Capture the cell that displays the provided text and extract its [x, y] central coordinate. 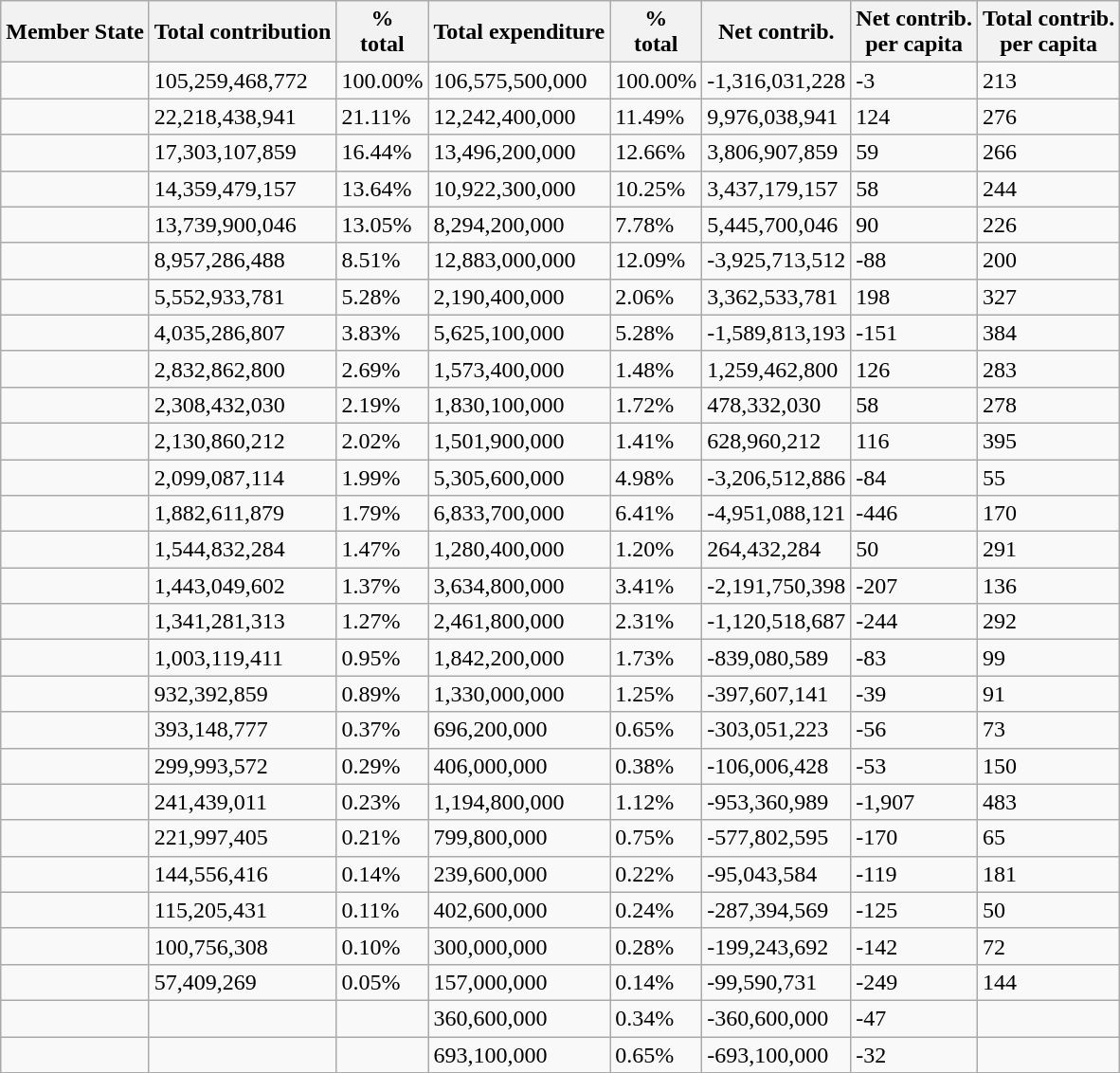
3,437,179,157 [777, 189]
483 [1049, 802]
1.12% [656, 802]
55 [1049, 477]
13,739,900,046 [243, 225]
3,806,907,859 [777, 153]
1.25% [656, 694]
393,148,777 [243, 730]
3.83% [383, 333]
150 [1049, 766]
2,130,860,212 [243, 441]
-99,590,731 [777, 982]
-2,191,750,398 [777, 586]
90 [914, 225]
-360,600,000 [777, 1018]
0.11% [383, 910]
266 [1049, 153]
73 [1049, 730]
-693,100,000 [777, 1055]
2,099,087,114 [243, 477]
8,294,200,000 [519, 225]
0.34% [656, 1018]
12,883,000,000 [519, 261]
1,443,049,602 [243, 586]
1,842,200,000 [519, 658]
Total contribution [243, 32]
Total expenditure [519, 32]
-53 [914, 766]
-397,607,141 [777, 694]
-170 [914, 838]
12,242,400,000 [519, 117]
1.47% [383, 550]
Member State [76, 32]
13,496,200,000 [519, 153]
264,432,284 [777, 550]
213 [1049, 81]
106,575,500,000 [519, 81]
-88 [914, 261]
6,833,700,000 [519, 514]
221,997,405 [243, 838]
-4,951,088,121 [777, 514]
1,341,281,313 [243, 622]
1.72% [656, 405]
100,756,308 [243, 946]
13.64% [383, 189]
628,960,212 [777, 441]
0.89% [383, 694]
8.51% [383, 261]
-119 [914, 874]
136 [1049, 586]
1.20% [656, 550]
1,259,462,800 [777, 369]
799,800,000 [519, 838]
-83 [914, 658]
0.28% [656, 946]
115,205,431 [243, 910]
0.37% [383, 730]
226 [1049, 225]
5,445,700,046 [777, 225]
5,305,600,000 [519, 477]
144 [1049, 982]
1,544,832,284 [243, 550]
241,439,011 [243, 802]
384 [1049, 333]
Total contrib.per capita [1049, 32]
-249 [914, 982]
1,330,000,000 [519, 694]
7.78% [656, 225]
22,218,438,941 [243, 117]
14,359,479,157 [243, 189]
406,000,000 [519, 766]
300,000,000 [519, 946]
13.05% [383, 225]
-125 [914, 910]
1.41% [656, 441]
11.49% [656, 117]
-47 [914, 1018]
696,200,000 [519, 730]
1,501,900,000 [519, 441]
2.69% [383, 369]
-84 [914, 477]
6.41% [656, 514]
-1,120,518,687 [777, 622]
402,600,000 [519, 910]
292 [1049, 622]
181 [1049, 874]
8,957,286,488 [243, 261]
-95,043,584 [777, 874]
4,035,286,807 [243, 333]
10,922,300,000 [519, 189]
1.73% [656, 658]
478,332,030 [777, 405]
200 [1049, 261]
16.44% [383, 153]
2.19% [383, 405]
-577,802,595 [777, 838]
0.24% [656, 910]
-1,907 [914, 802]
Net contrib.per capita [914, 32]
3,362,533,781 [777, 297]
10.25% [656, 189]
0.22% [656, 874]
1.99% [383, 477]
72 [1049, 946]
327 [1049, 297]
2,461,800,000 [519, 622]
244 [1049, 189]
-3,206,512,886 [777, 477]
276 [1049, 117]
299,993,572 [243, 766]
283 [1049, 369]
5,625,100,000 [519, 333]
1,830,100,000 [519, 405]
12.09% [656, 261]
105,259,468,772 [243, 81]
Net contrib. [777, 32]
395 [1049, 441]
1.48% [656, 369]
65 [1049, 838]
124 [914, 117]
144,556,416 [243, 874]
170 [1049, 514]
-287,394,569 [777, 910]
1,194,800,000 [519, 802]
-56 [914, 730]
693,100,000 [519, 1055]
-446 [914, 514]
1.27% [383, 622]
2,832,862,800 [243, 369]
278 [1049, 405]
0.29% [383, 766]
-106,006,428 [777, 766]
17,303,107,859 [243, 153]
1,003,119,411 [243, 658]
291 [1049, 550]
91 [1049, 694]
1,573,400,000 [519, 369]
-3,925,713,512 [777, 261]
5,552,933,781 [243, 297]
-1,316,031,228 [777, 81]
-1,589,813,193 [777, 333]
116 [914, 441]
-151 [914, 333]
57,409,269 [243, 982]
932,392,859 [243, 694]
2.31% [656, 622]
1.79% [383, 514]
-953,360,989 [777, 802]
-39 [914, 694]
-32 [914, 1055]
126 [914, 369]
-303,051,223 [777, 730]
12.66% [656, 153]
0.38% [656, 766]
9,976,038,941 [777, 117]
239,600,000 [519, 874]
0.75% [656, 838]
2.06% [656, 297]
0.10% [383, 946]
0.05% [383, 982]
1,882,611,879 [243, 514]
-199,243,692 [777, 946]
3,634,800,000 [519, 586]
-207 [914, 586]
0.23% [383, 802]
2,308,432,030 [243, 405]
-3 [914, 81]
360,600,000 [519, 1018]
2.02% [383, 441]
198 [914, 297]
0.21% [383, 838]
157,000,000 [519, 982]
-142 [914, 946]
-244 [914, 622]
2,190,400,000 [519, 297]
-839,080,589 [777, 658]
99 [1049, 658]
3.41% [656, 586]
21.11% [383, 117]
0.95% [383, 658]
1,280,400,000 [519, 550]
4.98% [656, 477]
1.37% [383, 586]
59 [914, 153]
